Scan for the cell matching the given text and deliver its (x, y) coordinate at center. 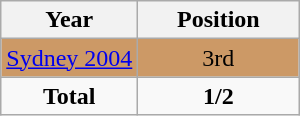
1/2 (218, 96)
3rd (218, 58)
Position (218, 20)
Year (70, 20)
Sydney 2004 (70, 58)
Total (70, 96)
